Detect which cell encompasses the target text, then output its [x, y] center coordinate. 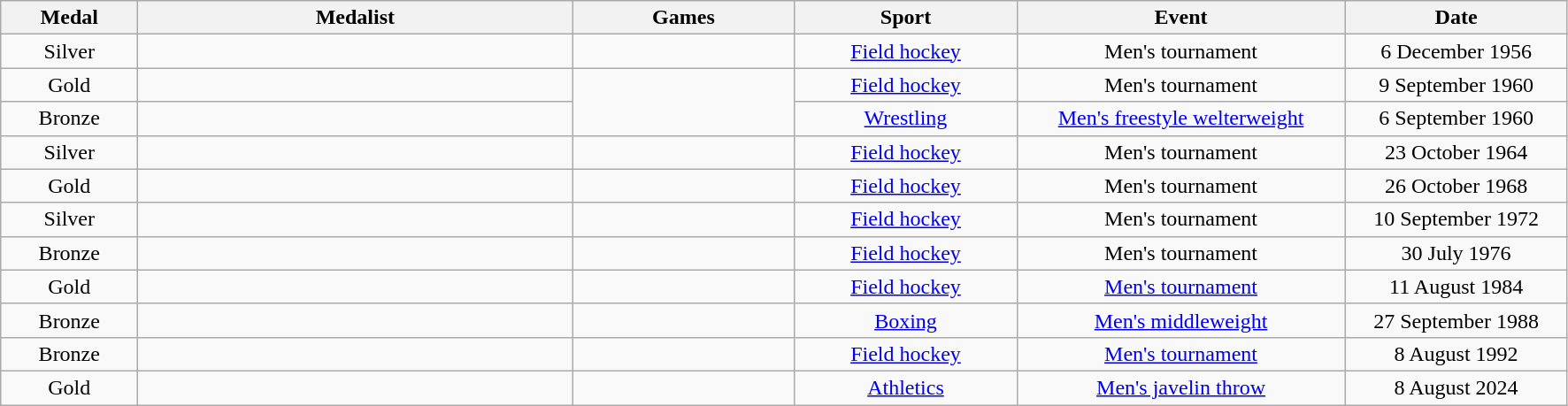
8 August 1992 [1457, 354]
Games [683, 18]
Men's freestyle welterweight [1180, 119]
Medal [69, 18]
Event [1180, 18]
8 August 2024 [1457, 387]
10 September 1972 [1457, 219]
Athletics [906, 387]
Date [1457, 18]
27 September 1988 [1457, 320]
6 September 1960 [1457, 119]
Men's javelin throw [1180, 387]
Sport [906, 18]
Boxing [906, 320]
Men's middleweight [1180, 320]
26 October 1968 [1457, 186]
11 August 1984 [1457, 287]
23 October 1964 [1457, 152]
Wrestling [906, 119]
30 July 1976 [1457, 253]
Medalist [356, 18]
6 December 1956 [1457, 51]
9 September 1960 [1457, 85]
